From the cell containing the given text, extract its center point as (x, y) coordinate. 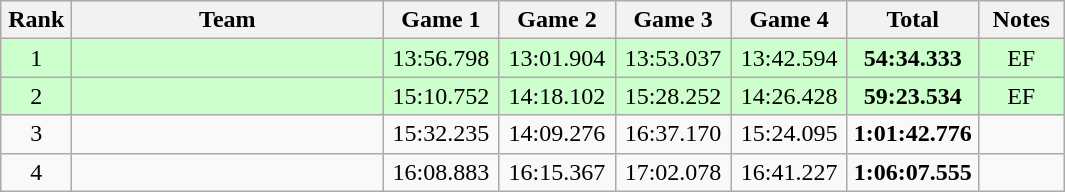
15:10.752 (441, 96)
14:09.276 (557, 134)
1:01:42.776 (912, 134)
16:37.170 (673, 134)
59:23.534 (912, 96)
3 (36, 134)
Total (912, 20)
16:15.367 (557, 172)
15:28.252 (673, 96)
16:08.883 (441, 172)
Game 4 (789, 20)
54:34.333 (912, 58)
13:01.904 (557, 58)
Game 1 (441, 20)
1 (36, 58)
14:26.428 (789, 96)
14:18.102 (557, 96)
17:02.078 (673, 172)
13:56.798 (441, 58)
1:06:07.555 (912, 172)
Game 3 (673, 20)
Rank (36, 20)
2 (36, 96)
4 (36, 172)
Game 2 (557, 20)
13:53.037 (673, 58)
16:41.227 (789, 172)
Notes (1021, 20)
15:24.095 (789, 134)
13:42.594 (789, 58)
15:32.235 (441, 134)
Team (228, 20)
